Output the [X, Y] coordinate of the center of the cell containing the given text.  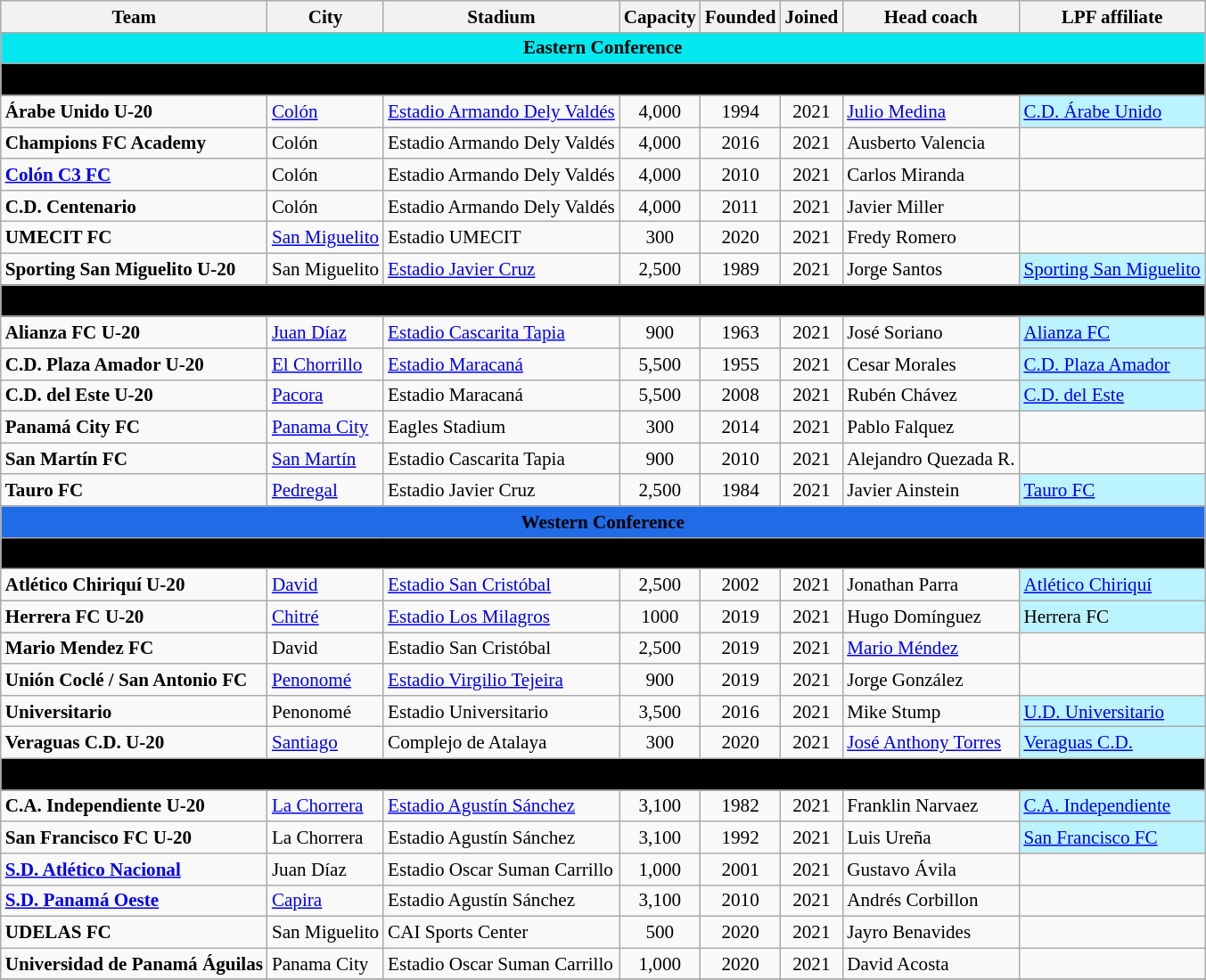
Estadio UMECIT [501, 237]
Chitré [325, 617]
C.A. Independiente [1112, 805]
Sporting San Miguelito U-20 [134, 269]
Sporting San Miguelito [1112, 269]
Andrés Corbillon [931, 900]
Gustavo Ávila [931, 870]
Eagles Stadium [501, 428]
José Anthony Torres [931, 743]
Jorge Santos [931, 269]
Founded [741, 16]
David Acosta [931, 964]
Team [134, 16]
Herrera FC [1112, 617]
Pablo Falquez [931, 428]
2002 [741, 584]
1984 [741, 490]
Mario Méndez [931, 649]
City [325, 16]
U.D. Universitario [1112, 711]
1989 [741, 269]
1982 [741, 805]
El Chorrillo [325, 363]
San Francisco FC [1112, 837]
San Martín [325, 458]
C.D. Centenario [134, 205]
Estadio Virgilio Tejeira [501, 679]
Colón C3 FC [134, 175]
Eastern Conference [603, 48]
500 [660, 932]
1994 [741, 110]
CAI Sports Center [501, 932]
Pedregal [325, 490]
2008 [741, 396]
San Martín FC [134, 458]
Veraguas C.D. [1112, 743]
Jorge González [931, 679]
Champions FC Academy [134, 143]
Atlético Chiriquí U-20 [134, 584]
Mario Mendez FC [134, 649]
Western Conference [603, 522]
Joined [811, 16]
UMECIT FC [134, 237]
C.D. Plaza Amador U-20 [134, 363]
1963 [741, 331]
Stadium [501, 16]
Javier Ainstein [931, 490]
Panamá City FC [134, 428]
Árabe Unido U-20 [134, 110]
S.D. Panamá Oeste [134, 900]
San Francisco FC U-20 [134, 837]
Luis Ureña [931, 837]
Julio Medina [931, 110]
Ausberto Valencia [931, 143]
Rubén Chávez [931, 396]
Santiago [325, 743]
Atlético Chiriquí [1112, 584]
Hugo Domínguez [931, 617]
Capira [325, 900]
1992 [741, 837]
Pacora [325, 396]
Cesar Morales [931, 363]
C.A. Independiente U-20 [134, 805]
2014 [741, 428]
Javier Miller [931, 205]
Jayro Benavides [931, 932]
Capacity [660, 16]
Alianza FC U-20 [134, 331]
2001 [741, 870]
UDELAS FC [134, 932]
Herrera FC U-20 [134, 617]
Head coach [931, 16]
Fredy Romero [931, 237]
Estadio Universitario [501, 711]
Alejandro Quezada R. [931, 458]
Carlos Miranda [931, 175]
C.D. del Este [1112, 396]
3,500 [660, 711]
José Soriano [931, 331]
C.D. Plaza Amador [1112, 363]
Veraguas C.D. U-20 [134, 743]
S.D. Atlético Nacional [134, 870]
C.D. Árabe Unido [1112, 110]
C.D. del Este U-20 [134, 396]
Estadio Los Milagros [501, 617]
Jonathan Parra [931, 584]
1955 [741, 363]
Universitario [134, 711]
Unión Coclé / San Antonio FC [134, 679]
Alianza FC [1112, 331]
Mike Stump [931, 711]
Universidad de Panamá Águilas [134, 964]
Franklin Narvaez [931, 805]
1000 [660, 617]
Complejo de Atalaya [501, 743]
2011 [741, 205]
LPF affiliate [1112, 16]
